Scan for the cell matching the given text and deliver its (x, y) coordinate at center. 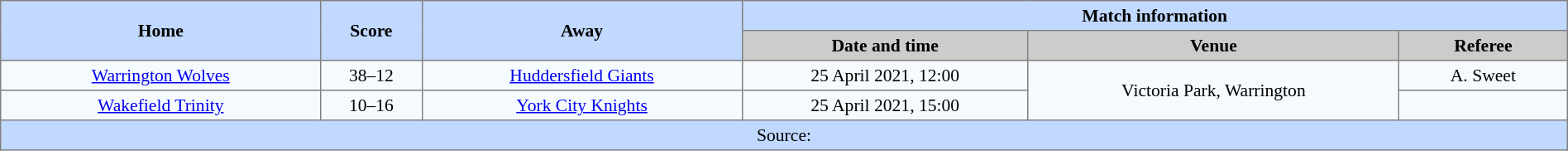
Huddersfield Giants (582, 75)
Match information (1154, 16)
25 April 2021, 15:00 (885, 105)
Venue (1213, 46)
10–16 (371, 105)
Home (160, 31)
Source: (784, 135)
York City Knights (582, 105)
Away (582, 31)
25 April 2021, 12:00 (885, 75)
Date and time (885, 46)
Wakefield Trinity (160, 105)
Warrington Wolves (160, 75)
Score (371, 31)
Victoria Park, Warrington (1213, 90)
Referee (1483, 46)
A. Sweet (1483, 75)
38–12 (371, 75)
